Find where the given text appears and provide that cell's center as (x, y) coordinate. 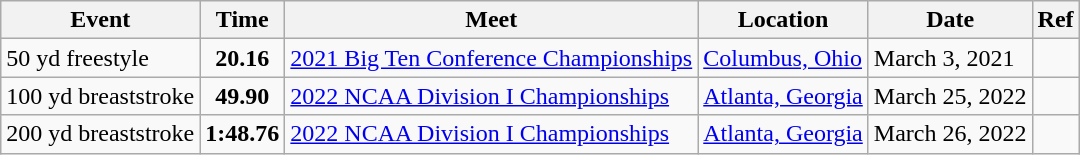
20.16 (242, 58)
49.90 (242, 96)
2021 Big Ten Conference Championships (492, 58)
March 25, 2022 (950, 96)
Event (100, 20)
Date (950, 20)
Time (242, 20)
200 yd breaststroke (100, 134)
Columbus, Ohio (784, 58)
Location (784, 20)
100 yd breaststroke (100, 96)
March 26, 2022 (950, 134)
50 yd freestyle (100, 58)
Ref (1056, 20)
1:48.76 (242, 134)
March 3, 2021 (950, 58)
Meet (492, 20)
